Capture the cell that displays the provided text and extract its [X, Y] central coordinate. 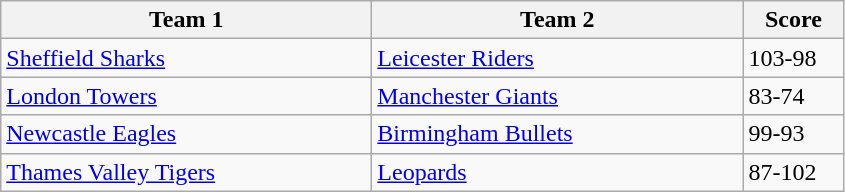
Leicester Riders [558, 58]
London Towers [186, 96]
103-98 [794, 58]
Team 1 [186, 20]
Manchester Giants [558, 96]
Thames Valley Tigers [186, 172]
83-74 [794, 96]
99-93 [794, 134]
87-102 [794, 172]
Leopards [558, 172]
Sheffield Sharks [186, 58]
Newcastle Eagles [186, 134]
Team 2 [558, 20]
Score [794, 20]
Birmingham Bullets [558, 134]
